Determine the (X, Y) coordinate at the center of the cell enclosing the given text.  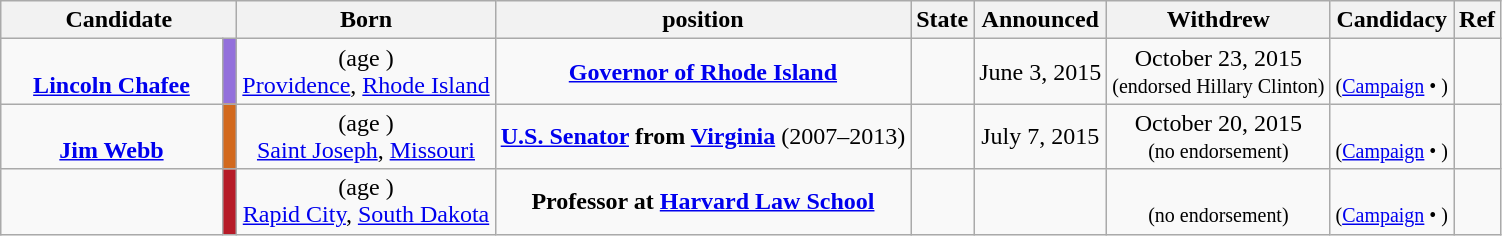
Candidate (119, 20)
(age ) Rapid City, South Dakota (366, 202)
June 3, 2015 (1040, 72)
Jim Webb (112, 136)
October 20, 2015(no endorsement) (1218, 136)
Announced (1040, 20)
State (942, 20)
Lincoln Chafee (112, 72)
October 23, 2015(endorsed Hillary Clinton) (1218, 72)
(age ) Providence, Rhode Island (366, 72)
Candidacy (1392, 20)
Ref (1478, 20)
Withdrew (1218, 20)
(age ) Saint Joseph, Missouri (366, 136)
(no endorsement) (1218, 202)
U.S. Senator from Virginia (2007–2013) (703, 136)
Governor of Rhode Island (703, 72)
July 7, 2015 (1040, 136)
position (703, 20)
Professor at Harvard Law School (703, 202)
Born (366, 20)
